For the text-containing cell, return its midpoint in [x, y] coordinate format. 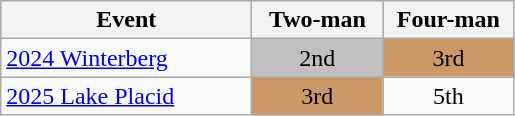
Two-man [318, 20]
2024 Winterberg [126, 58]
2nd [318, 58]
Event [126, 20]
Four-man [448, 20]
5th [448, 96]
2025 Lake Placid [126, 96]
